Search for the cell housing the specified text and yield its [X, Y] center coordinate. 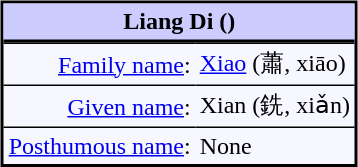
None [274, 145]
Xiao (蕭, xiāo) [274, 63]
Family name: [100, 63]
Liang Di () [179, 24]
Given name: [100, 105]
Xian (銑, xiǎn) [274, 105]
Posthumous name: [100, 145]
